For the text-containing cell, return its midpoint in [x, y] coordinate format. 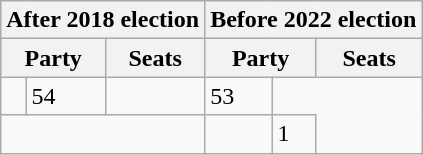
54 [66, 96]
After 2018 election [103, 20]
1 [294, 134]
Before 2022 election [314, 20]
53 [238, 96]
